Return the (x, y) coordinate for the center point of the cell that contains the specified text.  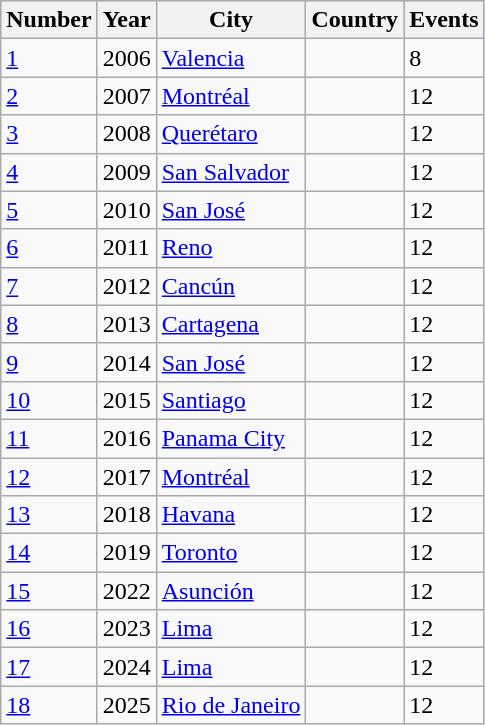
2013 (126, 324)
13 (49, 515)
2019 (126, 553)
Country (355, 20)
2016 (126, 438)
Cartagena (231, 324)
5 (49, 210)
2023 (126, 629)
2012 (126, 286)
7 (49, 286)
Querétaro (231, 134)
3 (49, 134)
2014 (126, 362)
2007 (126, 96)
2011 (126, 248)
Number (49, 20)
Valencia (231, 58)
2 (49, 96)
2015 (126, 400)
Asunción (231, 591)
9 (49, 362)
14 (49, 553)
San Salvador (231, 172)
2017 (126, 477)
Year (126, 20)
2024 (126, 667)
Toronto (231, 553)
2022 (126, 591)
Panama City (231, 438)
6 (49, 248)
City (231, 20)
Cancún (231, 286)
2008 (126, 134)
2025 (126, 705)
10 (49, 400)
Rio de Janeiro (231, 705)
1 (49, 58)
Events (444, 20)
2018 (126, 515)
16 (49, 629)
2010 (126, 210)
Havana (231, 515)
17 (49, 667)
4 (49, 172)
2006 (126, 58)
Santiago (231, 400)
15 (49, 591)
Reno (231, 248)
18 (49, 705)
11 (49, 438)
2009 (126, 172)
